Scan for the cell matching the given text and deliver its [X, Y] coordinate at center. 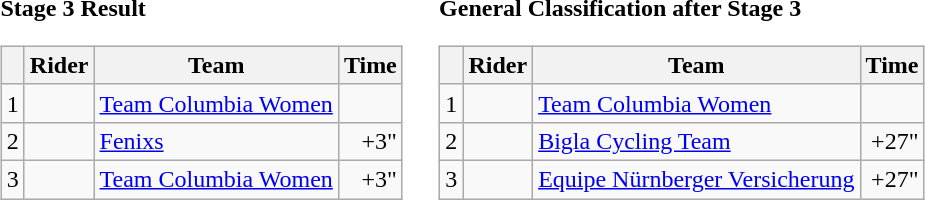
Fenixs [216, 141]
Bigla Cycling Team [696, 141]
Equipe Nürnberger Versicherung [696, 179]
